Return (X, Y) of the center of cell containing provided text 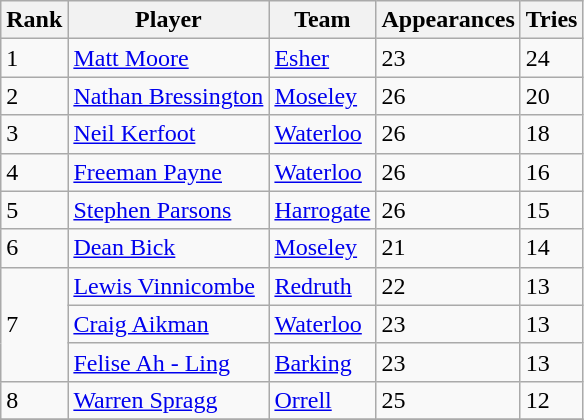
Orrell (322, 400)
8 (34, 400)
12 (552, 400)
Rank (34, 20)
25 (448, 400)
Harrogate (322, 210)
Dean Bick (168, 248)
Matt Moore (168, 58)
16 (552, 172)
Craig Aikman (168, 324)
Team (322, 20)
5 (34, 210)
7 (34, 324)
Tries (552, 20)
Esher (322, 58)
Redruth (322, 286)
15 (552, 210)
Freeman Payne (168, 172)
Player (168, 20)
20 (552, 96)
24 (552, 58)
Stephen Parsons (168, 210)
Barking (322, 362)
22 (448, 286)
3 (34, 134)
2 (34, 96)
18 (552, 134)
14 (552, 248)
21 (448, 248)
1 (34, 58)
Neil Kerfoot (168, 134)
Lewis Vinnicombe (168, 286)
4 (34, 172)
Nathan Bressington (168, 96)
Appearances (448, 20)
Warren Spragg (168, 400)
6 (34, 248)
Felise Ah - Ling (168, 362)
